Locate the cell with the specified text and output its [X, Y] center coordinate. 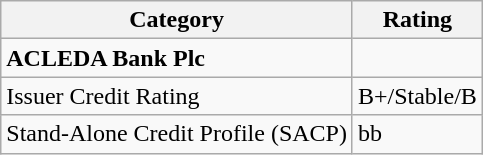
bb [417, 134]
Stand-Alone Credit Profile (SACP) [177, 134]
B+/Stable/B [417, 96]
Issuer Credit Rating [177, 96]
ACLEDA Bank Plc [177, 58]
Rating [417, 20]
Category [177, 20]
